Search for the cell housing the specified text and yield its [x, y] center coordinate. 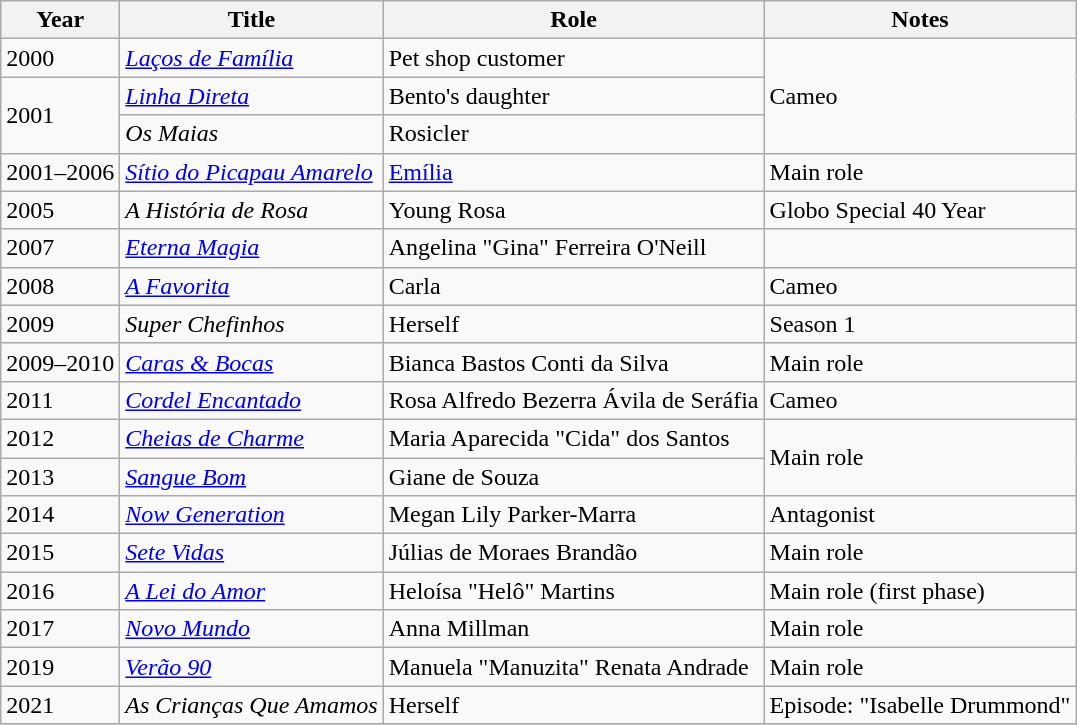
2008 [60, 286]
Sangue Bom [252, 477]
2017 [60, 629]
Sítio do Picapau Amarelo [252, 172]
Novo Mundo [252, 629]
Maria Aparecida "Cida" dos Santos [574, 438]
2009–2010 [60, 362]
Now Generation [252, 515]
A Favorita [252, 286]
Rosicler [574, 134]
Young Rosa [574, 210]
Episode: "Isabelle Drummond" [920, 705]
Season 1 [920, 324]
Júlias de Moraes Brandão [574, 553]
2001–2006 [60, 172]
A História de Rosa [252, 210]
Carla [574, 286]
Emília [574, 172]
2014 [60, 515]
Main role (first phase) [920, 591]
2012 [60, 438]
Notes [920, 20]
Verão 90 [252, 667]
Cheias de Charme [252, 438]
Eterna Magia [252, 248]
Bento's daughter [574, 96]
Os Maias [252, 134]
Megan Lily Parker-Marra [574, 515]
Anna Millman [574, 629]
Heloísa "Helô" Martins [574, 591]
2019 [60, 667]
Title [252, 20]
2005 [60, 210]
Sete Vidas [252, 553]
Caras & Bocas [252, 362]
2021 [60, 705]
As Crianças Que Amamos [252, 705]
2011 [60, 400]
Globo Special 40 Year [920, 210]
Laços de Família [252, 58]
Linha Direta [252, 96]
Cordel Encantado [252, 400]
Antagonist [920, 515]
2009 [60, 324]
2015 [60, 553]
2016 [60, 591]
2013 [60, 477]
Giane de Souza [574, 477]
A Lei do Amor [252, 591]
Pet shop customer [574, 58]
Rosa Alfredo Bezerra Ávila de Seráfia [574, 400]
2001 [60, 115]
2000 [60, 58]
2007 [60, 248]
Manuela "Manuzita" Renata Andrade [574, 667]
Angelina "Gina" Ferreira O'Neill [574, 248]
Role [574, 20]
Super Chefinhos [252, 324]
Bianca Bastos Conti da Silva [574, 362]
Year [60, 20]
